Pinpoint the cell where the given text exists, returning its (x, y) midpoint coordinate. 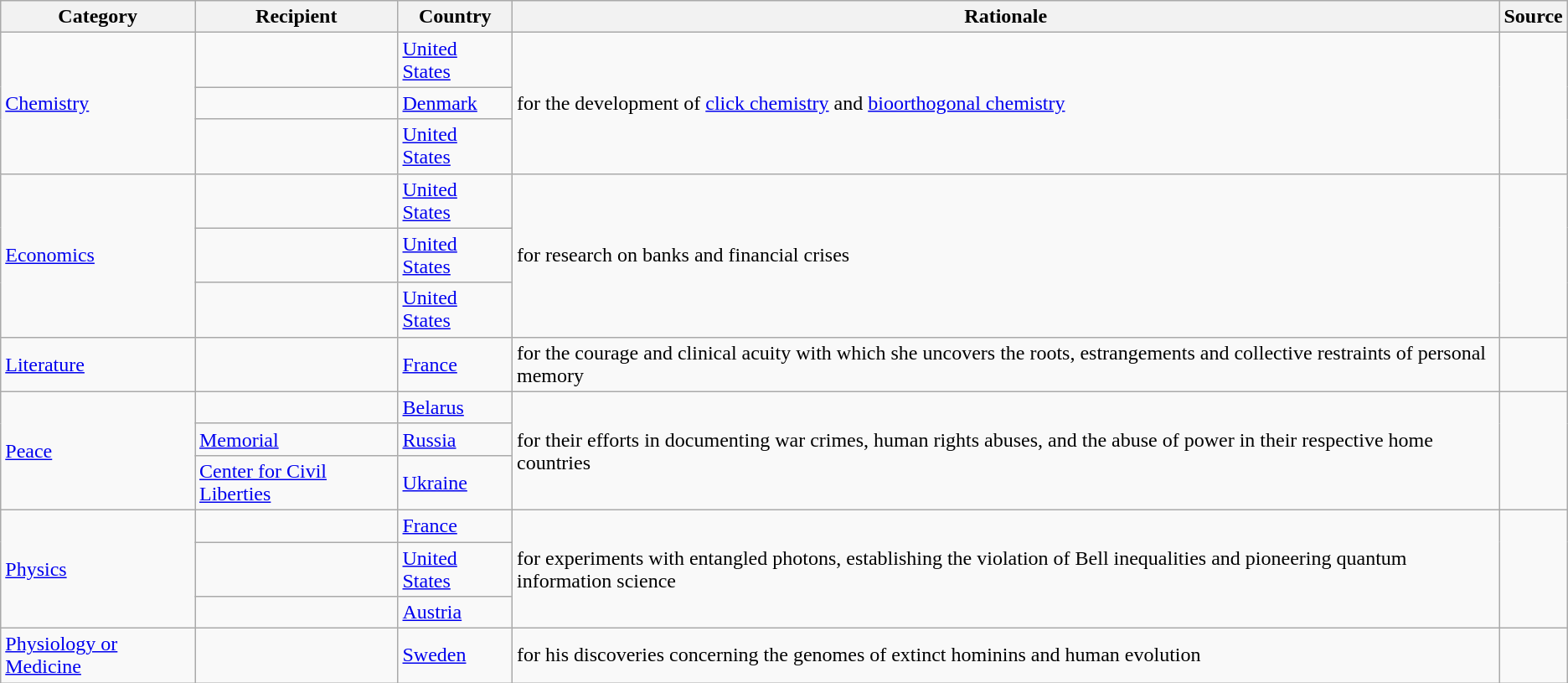
Physiology or Medicine (98, 655)
for experiments with entangled photons, establishing the violation of Bell inequalities and pioneering quantum information science (1005, 568)
Russia (455, 439)
Sweden (455, 655)
Recipient (296, 17)
Rationale (1005, 17)
Center for Civil Liberties (296, 483)
Economics (98, 255)
for research on banks and financial crises (1005, 255)
Country (455, 17)
Austria (455, 613)
Literature (98, 364)
Denmark (455, 103)
Memorial (296, 439)
for the development of click chemistry and bioorthogonal chemistry (1005, 103)
Source (1533, 17)
for their efforts in documenting war crimes, human rights abuses, and the abuse of power in their respective home countries (1005, 451)
for his discoveries concerning the genomes of extinct hominins and human evolution (1005, 655)
Ukraine (455, 483)
for the courage and clinical acuity with which she uncovers the roots, estrangements and collective restraints of personal memory (1005, 364)
Peace (98, 451)
Category (98, 17)
Chemistry (98, 103)
Belarus (455, 407)
Physics (98, 568)
